Detect which cell encompasses the target text, then output its [X, Y] center coordinate. 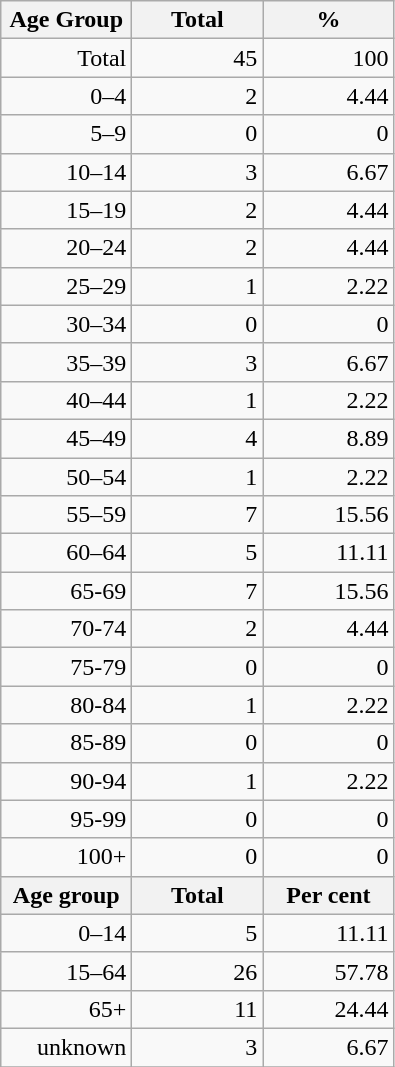
5–9 [66, 134]
65-69 [66, 591]
11 [198, 1009]
0–4 [66, 96]
10–14 [66, 172]
4 [198, 438]
90-94 [66, 781]
15–64 [66, 971]
60–64 [66, 553]
65+ [66, 1009]
Per cent [328, 895]
45 [198, 58]
Age Group [66, 20]
57.78 [328, 971]
8.89 [328, 438]
0–14 [66, 933]
95-99 [66, 819]
15–19 [66, 210]
35–39 [66, 362]
70-74 [66, 629]
26 [198, 971]
45–49 [66, 438]
25–29 [66, 286]
100+ [66, 857]
Age group [66, 895]
100 [328, 58]
80-84 [66, 705]
unknown [66, 1047]
75-79 [66, 667]
24.44 [328, 1009]
55–59 [66, 515]
30–34 [66, 324]
20–24 [66, 248]
50–54 [66, 477]
% [328, 20]
85-89 [66, 743]
40–44 [66, 400]
